Scan for the cell matching the given text and deliver its [X, Y] coordinate at center. 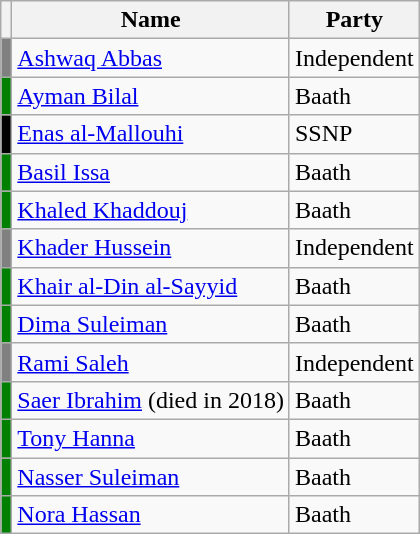
SSNP [354, 134]
Saer Ibrahim (died in 2018) [151, 400]
Khader Hussein [151, 248]
Ashwaq Abbas [151, 58]
Nasser Suleiman [151, 477]
Tony Hanna [151, 438]
Khair al-Din al-Sayyid [151, 286]
Basil Issa [151, 172]
Name [151, 20]
Nora Hassan [151, 515]
Ayman Bilal [151, 96]
Dima Suleiman [151, 324]
Rami Saleh [151, 362]
Enas al-Mallouhi [151, 134]
Party [354, 20]
Khaled Khaddouj [151, 210]
